Locate the cell with the specified text and output its (x, y) center coordinate. 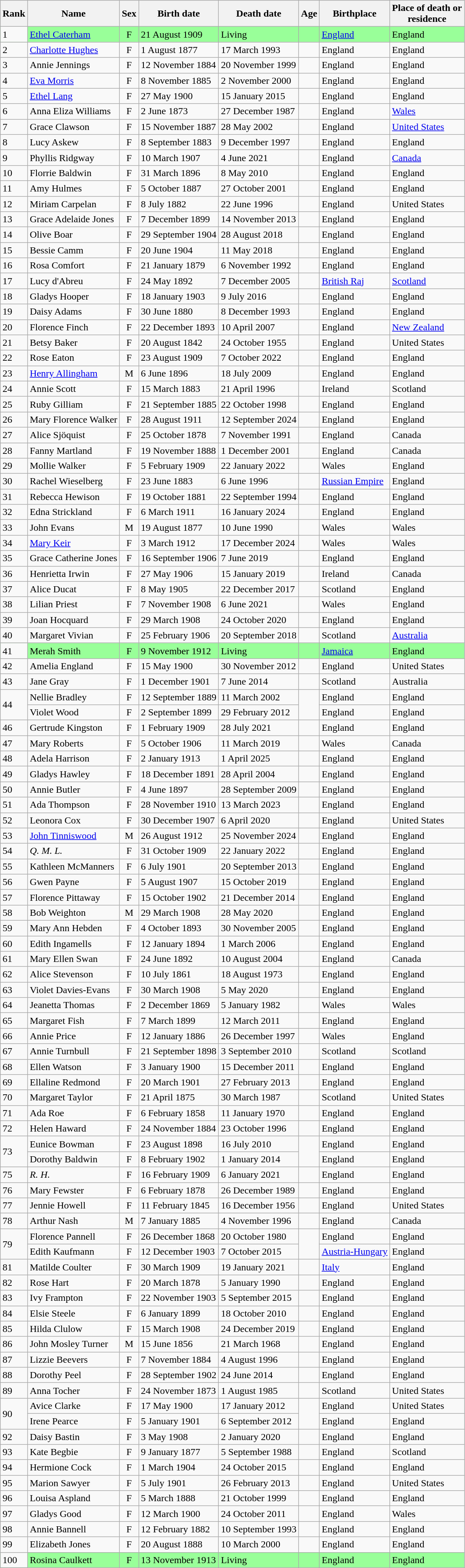
16 January 2024 (259, 512)
Margaret Taylor (74, 1098)
British Raj (355, 281)
78 (14, 1221)
Nellie Bradley (74, 697)
27 October 2001 (259, 188)
10 September 1993 (259, 1529)
8 November 1885 (179, 81)
48 (14, 759)
4 June 1897 (179, 789)
10 June 1990 (259, 528)
49 (14, 774)
3 May 1908 (179, 1437)
20 August 1888 (179, 1545)
Florrie Baldwin (74, 173)
Lizzie Beevers (74, 1360)
Violet Wood (74, 713)
68 (14, 1067)
Florence Finch (74, 327)
17 December 2024 (259, 543)
8 May 2010 (259, 173)
Helen Haward (74, 1128)
John Tinniswood (74, 836)
6 June 1896 (179, 373)
6 July 1901 (179, 866)
21 (14, 343)
Death date (259, 14)
1 August 1985 (259, 1390)
29 February 2012 (259, 713)
15 December 2011 (259, 1067)
53 (14, 836)
6 February 1858 (179, 1113)
5 January 1982 (259, 1005)
Edna Strickland (74, 512)
Mollie Walker (74, 466)
Age (309, 14)
20 September 2013 (259, 866)
90 (14, 1413)
71 (14, 1113)
Gertrude Kingston (74, 728)
Irene Pearce (74, 1421)
5 September 1988 (259, 1452)
20 August 1842 (179, 343)
Rose Eaton (74, 358)
7 October 2015 (259, 1252)
5 (14, 96)
7 November 1991 (259, 435)
Gwen Payne (74, 882)
3 March 1912 (179, 543)
89 (14, 1390)
13 March 2023 (259, 805)
22 December 1893 (179, 327)
Dorothy Peel (74, 1375)
44 (14, 704)
Amy Hulmes (74, 188)
30 June 1880 (179, 312)
16 July 2010 (259, 1144)
1 August 1877 (179, 50)
21 August 1909 (179, 34)
9 November 1912 (179, 651)
29 September 1904 (179, 235)
Leonora Cox (74, 820)
11 February 1845 (179, 1206)
11 May 2018 (259, 250)
25 October 1878 (179, 435)
4 (14, 81)
24 October 2011 (259, 1514)
4 November 1996 (259, 1221)
30 November 2005 (259, 928)
30 (14, 481)
24 June 1892 (179, 959)
62 (14, 974)
5 September 2015 (259, 1298)
24 November 1873 (179, 1390)
Rachel Wieselberg (74, 481)
16 September 1906 (179, 558)
Marion Sawyer (74, 1483)
39 (14, 620)
2 November 2000 (259, 81)
30 November 2012 (259, 666)
40 (14, 635)
Grace Catherine Jones (74, 558)
28 April 2004 (259, 774)
85 (14, 1329)
27 December 1987 (259, 111)
24 October 1955 (259, 343)
1 April 2025 (259, 759)
30 March 1909 (179, 1267)
15 January 2015 (259, 96)
28 September 1902 (179, 1375)
10 March 1907 (179, 157)
Mary Ann Hebden (74, 928)
Annie Scott (74, 389)
7 June 2014 (259, 681)
10 March 2000 (259, 1545)
12 (14, 204)
27 (14, 435)
Charlotte Hughes (74, 50)
12 March 1900 (179, 1514)
Rose Hart (74, 1283)
11 (14, 188)
22 November 1903 (179, 1298)
13 (14, 219)
Amelia England (74, 666)
27 May 1906 (179, 574)
Elizabeth Jones (74, 1545)
10 July 1861 (179, 974)
57 (14, 897)
25 February 1906 (179, 635)
Bessie Camm (74, 250)
8 May 1905 (179, 589)
3 (14, 65)
43 (14, 681)
5 February 1909 (179, 466)
Miriam Carpelan (74, 204)
15 October 1902 (179, 897)
9 (14, 157)
Ethel Lang (74, 96)
82 (14, 1283)
6 June 2021 (259, 604)
98 (14, 1529)
55 (14, 866)
Florence Pittaway (74, 897)
3 September 2010 (259, 1051)
69 (14, 1082)
Rosa Comfort (74, 266)
Dorothy Baldwin (74, 1159)
59 (14, 928)
9 December 1997 (259, 142)
54 (14, 851)
15 March 1908 (179, 1329)
17 March 1993 (259, 50)
25 (14, 404)
22 December 2017 (259, 589)
Gladys Good (74, 1514)
6 March 1911 (179, 512)
Bob Weighton (74, 913)
Grace Clawson (74, 127)
18 August 1973 (259, 974)
9 January 1877 (179, 1452)
13 November 1913 (179, 1560)
7 November 1908 (179, 604)
4 August 1996 (259, 1360)
Arthur Nash (74, 1221)
Rank (14, 14)
76 (14, 1190)
14 (14, 235)
2 September 1899 (179, 713)
28 (14, 451)
2 June 1873 (179, 111)
88 (14, 1375)
Matilde Coulter (74, 1267)
12 September 2024 (259, 419)
41 (14, 651)
20 November 1999 (259, 65)
8 December 1993 (259, 312)
Mary Ellen Swan (74, 959)
7 January 1885 (179, 1221)
Joan Hocquard (74, 620)
2 (14, 50)
6 September 2012 (259, 1421)
18 October 2010 (259, 1313)
Alice Stevenson (74, 974)
Ellaline Redmond (74, 1082)
28 September 2009 (259, 789)
Lucy Askew (74, 142)
7 October 2022 (259, 358)
Grace Adelaide Jones (74, 219)
Margaret Fish (74, 1021)
1 January 2014 (259, 1159)
Anna Tocher (74, 1390)
Daisy Bastin (74, 1437)
21 January 1879 (179, 266)
93 (14, 1452)
Betsy Baker (74, 343)
8 (14, 142)
33 (14, 528)
Alice Ducat (74, 589)
12 February 1882 (179, 1529)
7 December 2005 (259, 281)
Ellen Watson (74, 1067)
36 (14, 574)
66 (14, 1036)
65 (14, 1021)
3 January 1900 (179, 1067)
Lilian Priest (74, 604)
16 (14, 266)
28 August 1911 (179, 419)
Annie Price (74, 1036)
6 November 1992 (259, 266)
72 (14, 1128)
7 June 2019 (259, 558)
Olive Boar (74, 235)
7 November 1884 (179, 1360)
27 February 2013 (259, 1082)
4 June 2021 (259, 157)
21 October 1999 (259, 1498)
Ada Thompson (74, 805)
John Mosley Turner (74, 1344)
12 December 1903 (179, 1252)
6 April 2020 (259, 820)
Ivy Frampton (74, 1298)
30 December 1907 (179, 820)
79 (14, 1244)
12 January 1894 (179, 944)
18 (14, 296)
Margaret Vivian (74, 635)
6 (14, 111)
21 April 1996 (259, 389)
Jamaica (355, 651)
86 (14, 1344)
24 December 2019 (259, 1329)
34 (14, 543)
7 March 1899 (179, 1021)
Mary Fewster (74, 1190)
61 (14, 959)
Name (74, 14)
38 (14, 604)
99 (14, 1545)
Lucy d'Abreu (74, 281)
23 August 1898 (179, 1144)
10 August 2004 (259, 959)
Birthplace (355, 14)
12 November 1884 (179, 65)
21 September 1885 (179, 404)
92 (14, 1437)
22 (14, 358)
Edith Kaufmann (74, 1252)
28 May 2020 (259, 913)
20 March 1901 (179, 1082)
12 January 1886 (179, 1036)
24 May 1892 (179, 281)
Mary Florence Walker (74, 419)
20 June 1904 (179, 250)
21 March 1968 (259, 1344)
R. H. (74, 1174)
Avice Clarke (74, 1406)
Sex (129, 14)
Austria-Hungary (355, 1252)
5 March 1888 (179, 1498)
19 October 1881 (179, 497)
24 June 2014 (259, 1375)
19 (14, 312)
19 November 1888 (179, 451)
6 January 1899 (179, 1313)
Gladys Hawley (74, 774)
70 (14, 1098)
47 (14, 743)
1 March 2006 (259, 944)
50 (14, 789)
Place of death or residence (427, 14)
64 (14, 1005)
28 May 2002 (259, 127)
Ruby Gilliam (74, 404)
20 October 1980 (259, 1236)
15 January 2019 (259, 574)
Kathleen McManners (74, 866)
26 December 1868 (179, 1236)
Jennie Howell (74, 1206)
26 February 2013 (259, 1483)
26 December 1997 (259, 1036)
Daisy Adams (74, 312)
15 November 1887 (179, 127)
96 (14, 1498)
26 August 1912 (179, 836)
27 May 1900 (179, 96)
20 March 1878 (179, 1283)
Violet Davies-Evans (74, 990)
24 October 2020 (259, 620)
Russian Empire (355, 481)
23 (14, 373)
42 (14, 666)
31 October 1909 (179, 851)
19 January 2021 (259, 1267)
5 January 1901 (179, 1421)
Q. M. L. (74, 851)
Hilda Clulow (74, 1329)
Henrietta Irwin (74, 574)
32 (14, 512)
New Zealand (427, 327)
58 (14, 913)
5 August 1907 (179, 882)
15 May 1900 (179, 666)
21 April 1875 (179, 1098)
6 February 1878 (179, 1190)
2 January 2020 (259, 1437)
Ethel Caterham (74, 34)
7 (14, 127)
15 June 1856 (179, 1344)
Kate Begbie (74, 1452)
20 September 2018 (259, 635)
97 (14, 1514)
Adela Harrison (74, 759)
28 August 2018 (259, 235)
14 November 2013 (259, 219)
5 July 1901 (179, 1483)
Anna Eliza Williams (74, 111)
5 October 1887 (179, 188)
4 October 1893 (179, 928)
26 December 1989 (259, 1190)
Mary Roberts (74, 743)
83 (14, 1298)
18 July 2009 (259, 373)
60 (14, 944)
19 August 1877 (179, 528)
Rosina Caulkett (74, 1560)
Annie Jennings (74, 65)
5 October 1906 (179, 743)
8 February 1902 (179, 1159)
Rebecca Hewison (74, 497)
Birth date (179, 14)
63 (14, 990)
73 (14, 1151)
46 (14, 728)
21 December 2014 (259, 897)
100 (14, 1560)
5 May 2020 (259, 990)
Mary Keir (74, 543)
87 (14, 1360)
16 February 1909 (179, 1174)
51 (14, 805)
Phyllis Ridgway (74, 157)
Alice Sjöquist (74, 435)
12 September 1889 (179, 697)
Elsie Steele (74, 1313)
Merah Smith (74, 651)
17 (14, 281)
Jeanetta Thomas (74, 1005)
9 July 2016 (259, 296)
Hermione Cock (74, 1468)
81 (14, 1267)
22 June 1996 (259, 204)
Italy (355, 1267)
30 March 1987 (259, 1098)
10 April 2007 (259, 327)
2 December 1869 (179, 1005)
15 (14, 250)
75 (14, 1174)
18 December 1891 (179, 774)
8 September 1883 (179, 142)
28 July 2021 (259, 728)
1 March 1904 (179, 1468)
37 (14, 589)
24 October 2015 (259, 1468)
35 (14, 558)
22 September 1994 (259, 497)
Ada Roe (74, 1113)
Eunice Bowman (74, 1144)
Jane Gray (74, 681)
24 November 1884 (179, 1128)
29 (14, 466)
1 December 2001 (259, 451)
30 March 1908 (179, 990)
84 (14, 1313)
7 December 1899 (179, 219)
94 (14, 1468)
23 October 1996 (259, 1128)
23 June 1883 (179, 481)
22 October 1998 (259, 404)
1 February 1909 (179, 728)
16 December 1956 (259, 1206)
1 December 1901 (179, 681)
John Evans (74, 528)
20 (14, 327)
31 March 1896 (179, 173)
6 January 2021 (259, 1174)
Annie Butler (74, 789)
Edith Ingamells (74, 944)
12 March 2011 (259, 1021)
24 (14, 389)
77 (14, 1206)
21 September 1898 (179, 1051)
18 January 1903 (179, 296)
52 (14, 820)
Gladys Hooper (74, 296)
17 January 2012 (259, 1406)
6 June 1996 (259, 481)
1 (14, 34)
31 (14, 497)
8 July 1882 (179, 204)
23 August 1909 (179, 358)
26 (14, 419)
Fanny Martland (74, 451)
Annie Turnbull (74, 1051)
28 November 1910 (179, 805)
95 (14, 1483)
Annie Bannell (74, 1529)
56 (14, 882)
Henry Allingham (74, 373)
17 May 1900 (179, 1406)
11 March 2002 (259, 697)
15 March 1883 (179, 389)
11 March 2019 (259, 743)
5 January 1990 (259, 1283)
25 November 2024 (259, 836)
15 October 2019 (259, 882)
10 (14, 173)
67 (14, 1051)
Florence Pannell (74, 1236)
Louisa Aspland (74, 1498)
Eva Morris (74, 81)
2 January 1913 (179, 759)
11 January 1970 (259, 1113)
